Scan for the cell matching the given text and deliver its (x, y) coordinate at center. 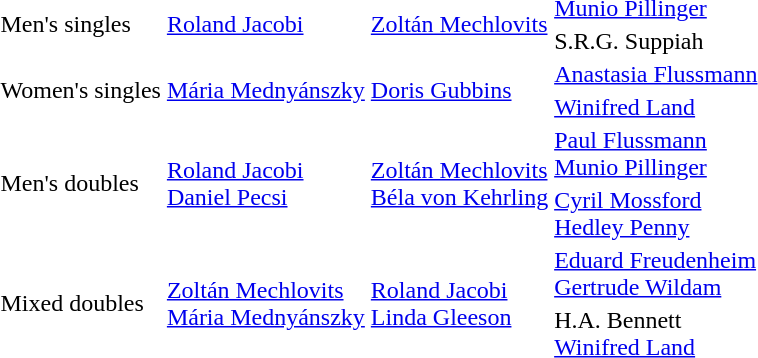
Doris Gubbins (459, 90)
Roland Jacobi Daniel Pecsi (266, 184)
Zoltán Mechlovits Béla von Kehrling (459, 184)
Mária Mednyánszky (266, 90)
